Capture the cell that displays the provided text and extract its (X, Y) central coordinate. 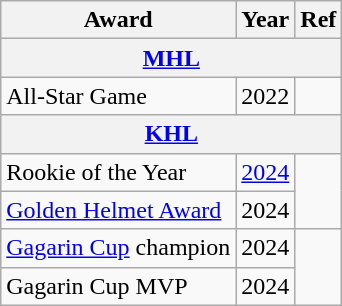
Golden Helmet Award (118, 210)
Ref (318, 20)
Gagarin Cup champion (118, 248)
Award (118, 20)
Gagarin Cup MVP (118, 286)
KHL (172, 134)
Rookie of the Year (118, 172)
MHL (172, 58)
Year (266, 20)
All-Star Game (118, 96)
2022 (266, 96)
